For the text-containing cell, return its midpoint in (x, y) coordinate format. 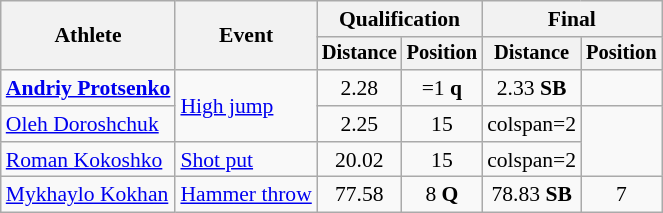
Qualification (400, 19)
Final (572, 19)
2.33 SB (532, 88)
77.58 (360, 195)
Event (246, 36)
7 (621, 195)
2.28 (360, 88)
8 Q (442, 195)
Athlete (88, 36)
=1 q (442, 88)
Hammer throw (246, 195)
Mykhaylo Kokhan (88, 195)
Oleh Doroshchuk (88, 124)
78.83 SB (532, 195)
Shot put (246, 160)
Andriy Protsenko (88, 88)
20.02 (360, 160)
Roman Kokoshko (88, 160)
High jump (246, 106)
2.25 (360, 124)
